Search for the cell housing the specified text and yield its (x, y) center coordinate. 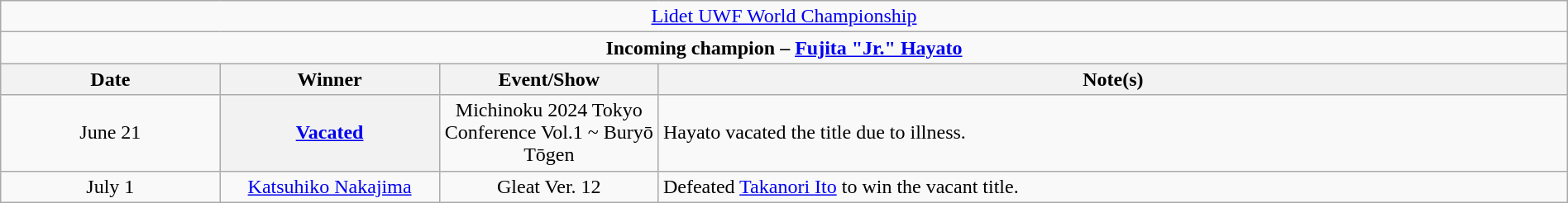
Note(s) (1113, 79)
Defeated Takanori Ito to win the vacant title. (1113, 186)
Vacated (329, 133)
Gleat Ver. 12 (549, 186)
Lidet UWF World Championship (784, 17)
Event/Show (549, 79)
Date (111, 79)
Incoming champion – Fujita "Jr." Hayato (784, 48)
Hayato vacated the title due to illness. (1113, 133)
Katsuhiko Nakajima (329, 186)
June 21 (111, 133)
Winner (329, 79)
July 1 (111, 186)
Michinoku 2024 Tokyo Conference Vol.1 ~ Buryō Tōgen (549, 133)
